Capture the cell that displays the provided text and extract its (X, Y) central coordinate. 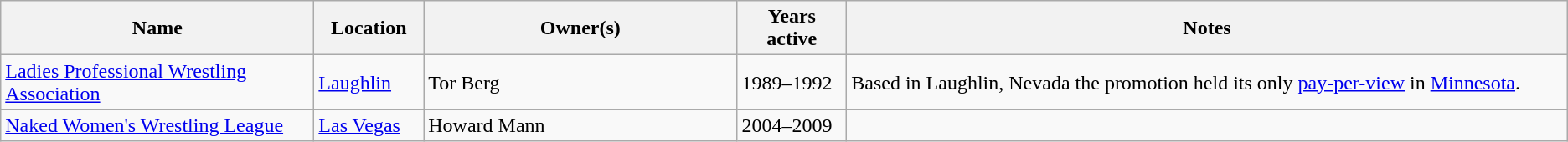
Naked Women's Wrestling League (157, 125)
Howard Mann (580, 125)
Tor Berg (580, 82)
Las Vegas (369, 125)
Ladies Professional Wrestling Association (157, 82)
Name (157, 28)
2004–2009 (792, 125)
Based in Laughlin, Nevada the promotion held its only pay-per-view in Minnesota. (1207, 82)
Location (369, 28)
Years active (792, 28)
Notes (1207, 28)
1989–1992 (792, 82)
Owner(s) (580, 28)
Laughlin (369, 82)
